From the cell containing the given text, extract its center point as (x, y) coordinate. 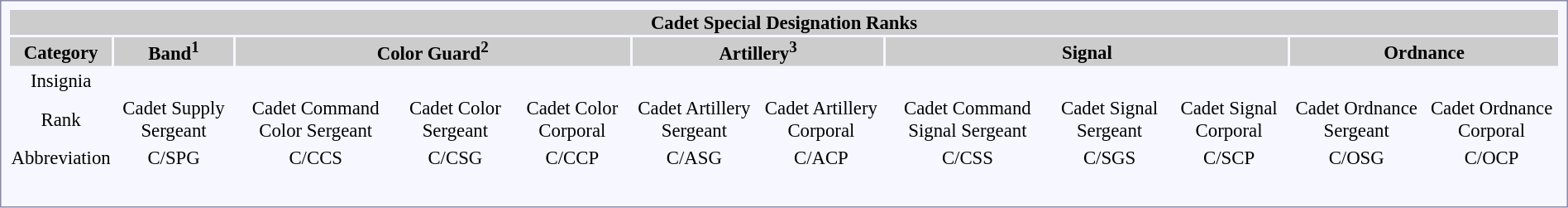
C/SCP (1229, 158)
C/ACP (820, 158)
C/CCS (316, 158)
C/CSS (968, 158)
Cadet Signal Corporal (1229, 119)
C/ASG (695, 158)
C/OSG (1356, 158)
C/SPG (174, 158)
C/SGS (1110, 158)
Cadet Command Signal Sergeant (968, 119)
Band1 (174, 51)
Cadet Color Corporal (572, 119)
Category (61, 51)
Rank (61, 119)
Cadet Special Designation Ranks (784, 22)
Cadet Color Sergeant (456, 119)
Abbreviation (61, 158)
C/CSG (456, 158)
Cadet Ordnance Sergeant (1356, 119)
C/CCP (572, 158)
Insignia (61, 81)
Cadet Artillery Corporal (820, 119)
Cadet Supply Sergeant (174, 119)
Ordnance (1424, 51)
Cadet Signal Sergeant (1110, 119)
C/OCP (1492, 158)
Cadet Artillery Sergeant (695, 119)
Color Guard2 (433, 51)
Signal (1088, 51)
Cadet Ordnance Corporal (1492, 119)
Artillery3 (758, 51)
Cadet Command Color Sergeant (316, 119)
